Output the [x, y] coordinate of the center of the cell containing the given text.  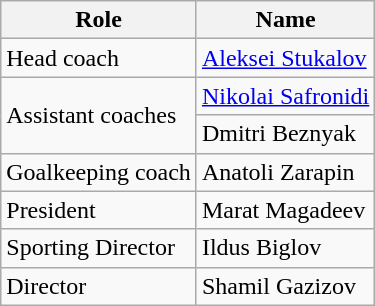
Ildus Biglov [285, 248]
Marat Magadeev [285, 210]
Nikolai Safronidi [285, 96]
Role [99, 20]
Anatoli Zarapin [285, 172]
Head coach [99, 58]
Assistant coaches [99, 115]
Aleksei Stukalov [285, 58]
Shamil Gazizov [285, 286]
Director [99, 286]
Goalkeeping coach [99, 172]
Name [285, 20]
Sporting Director [99, 248]
Dmitri Beznyak [285, 134]
President [99, 210]
